Locate the cell with the specified text and output its [x, y] center coordinate. 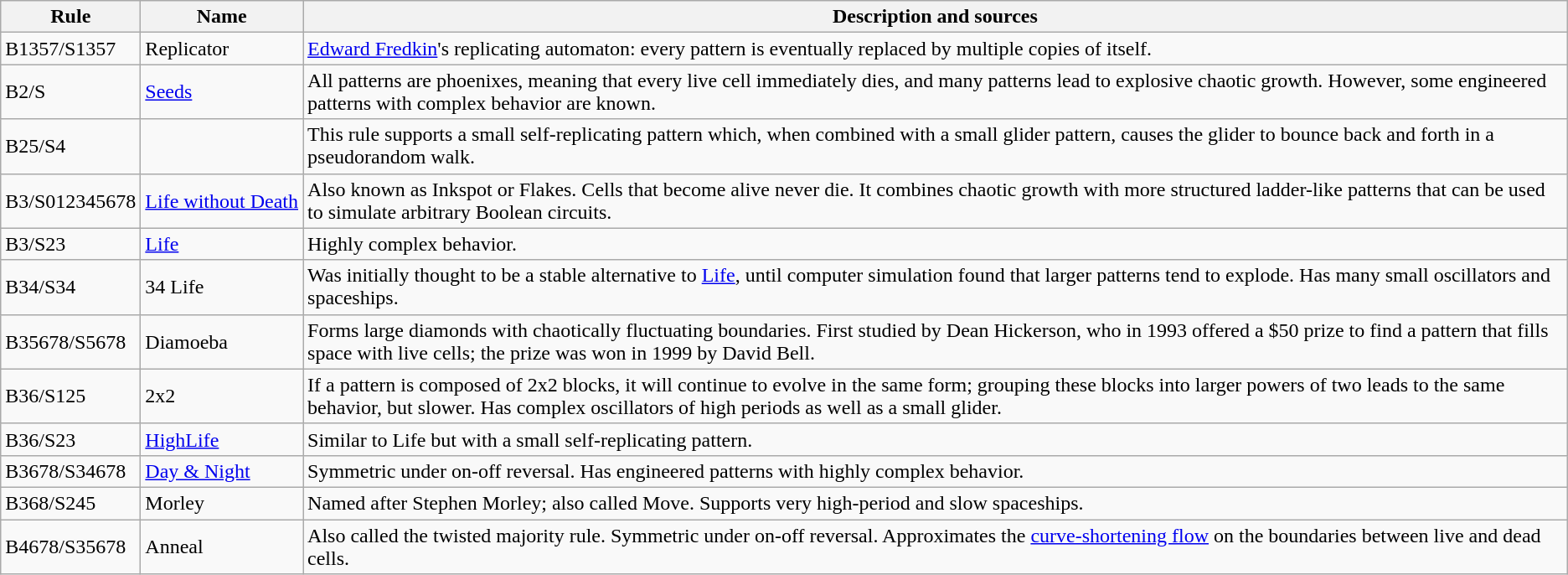
Anneal [222, 547]
B4678/S35678 [70, 547]
B368/S245 [70, 503]
Day & Night [222, 471]
Diamoeba [222, 342]
34 Life [222, 287]
Similar to Life but with a small self-replicating pattern. [936, 439]
Seeds [222, 92]
HighLife [222, 439]
B1357/S1357 [70, 49]
B36/S125 [70, 396]
Replicator [222, 49]
B25/S4 [70, 146]
Rule [70, 17]
Morley [222, 503]
B3/S23 [70, 244]
Edward Fredkin's replicating automaton: every pattern is eventually replaced by multiple copies of itself. [936, 49]
Life without Death [222, 201]
B3/S012345678 [70, 201]
2x2 [222, 396]
Symmetric under on-off reversal. Has engineered patterns with highly complex behavior. [936, 471]
B34/S34 [70, 287]
B36/S23 [70, 439]
Named after Stephen Morley; also called Move. Supports very high-period and slow spaceships. [936, 503]
B2/S [70, 92]
B35678/S5678 [70, 342]
Name [222, 17]
B3678/S34678 [70, 471]
Description and sources [936, 17]
Highly complex behavior. [936, 244]
Life [222, 244]
